Return (x, y) of the center of cell containing provided text 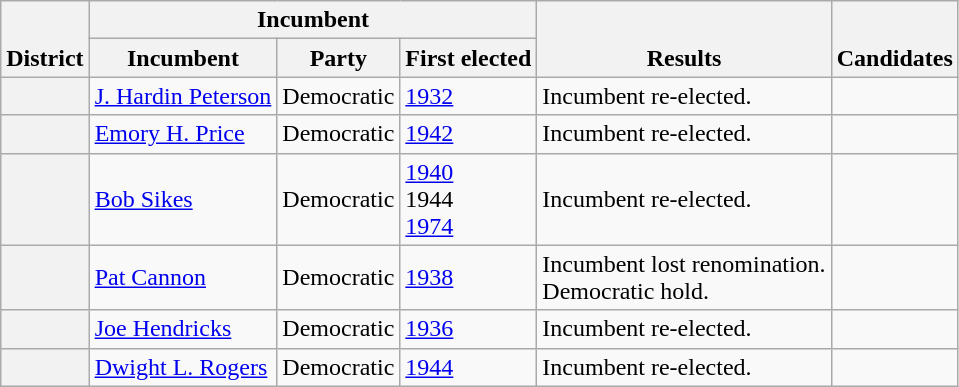
Incumbent lost renomination.Democratic hold. (684, 278)
District (45, 39)
19401944 1974 (468, 199)
Emory H. Price (183, 134)
1938 (468, 278)
Results (684, 39)
Bob Sikes (183, 199)
1932 (468, 96)
First elected (468, 58)
Joe Hendricks (183, 329)
J. Hardin Peterson (183, 96)
Pat Cannon (183, 278)
Candidates (894, 39)
Party (338, 58)
1944 (468, 367)
Dwight L. Rogers (183, 367)
1936 (468, 329)
1942 (468, 134)
